Scan for the cell matching the given text and deliver its (X, Y) coordinate at center. 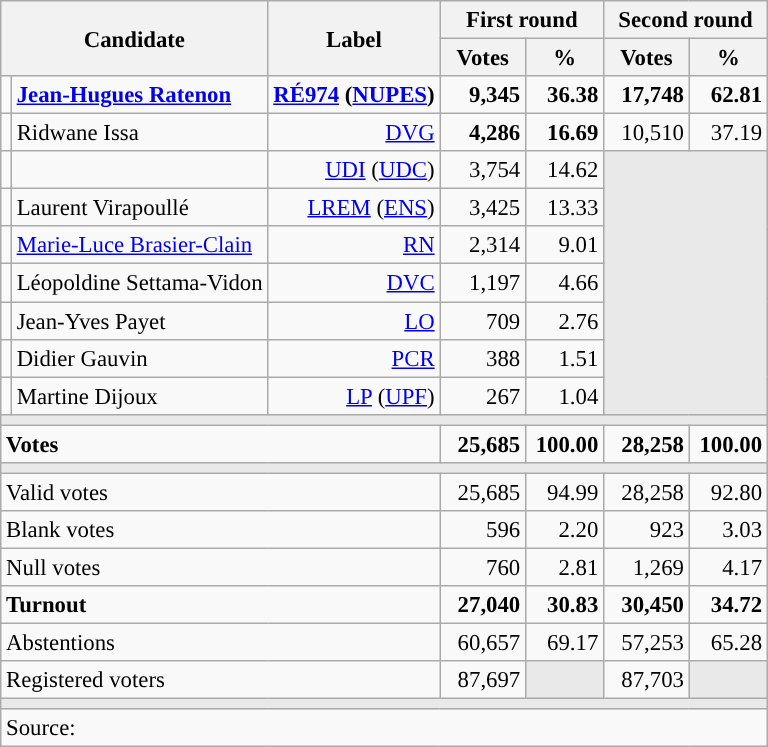
1,269 (647, 567)
94.99 (565, 492)
17,748 (647, 95)
1.04 (565, 396)
Martine Dijoux (140, 396)
709 (483, 321)
Léopoldine Settama-Vidon (140, 283)
1.51 (565, 358)
92.80 (728, 492)
Label (354, 38)
36.38 (565, 95)
Registered voters (220, 680)
596 (483, 530)
Candidate (134, 38)
Null votes (220, 567)
Turnout (220, 605)
Laurent Virapoullé (140, 208)
62.81 (728, 95)
DVC (354, 283)
30,450 (647, 605)
14.62 (565, 170)
3,754 (483, 170)
69.17 (565, 643)
RÉ974 (NUPES) (354, 95)
RN (354, 245)
4,286 (483, 133)
Jean-Yves Payet (140, 321)
3,425 (483, 208)
16.69 (565, 133)
2.81 (565, 567)
2.20 (565, 530)
9,345 (483, 95)
LP (UPF) (354, 396)
13.33 (565, 208)
LO (354, 321)
3.03 (728, 530)
DVG (354, 133)
60,657 (483, 643)
87,697 (483, 680)
Source: (384, 728)
9.01 (565, 245)
2,314 (483, 245)
923 (647, 530)
37.19 (728, 133)
57,253 (647, 643)
Jean-Hugues Ratenon (140, 95)
Abstentions (220, 643)
UDI (UDC) (354, 170)
Second round (686, 20)
10,510 (647, 133)
Valid votes (220, 492)
34.72 (728, 605)
30.83 (565, 605)
Blank votes (220, 530)
PCR (354, 358)
87,703 (647, 680)
760 (483, 567)
First round (522, 20)
1,197 (483, 283)
Marie-Luce Brasier-Clain (140, 245)
4.17 (728, 567)
267 (483, 396)
2.76 (565, 321)
Ridwane Issa (140, 133)
4.66 (565, 283)
65.28 (728, 643)
Didier Gauvin (140, 358)
388 (483, 358)
LREM (ENS) (354, 208)
27,040 (483, 605)
